Find where the given text appears and provide that cell's center as (x, y) coordinate. 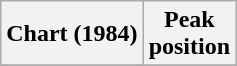
Peakposition (189, 34)
Chart (1984) (72, 34)
